For the text-containing cell, return its midpoint in (X, Y) coordinate format. 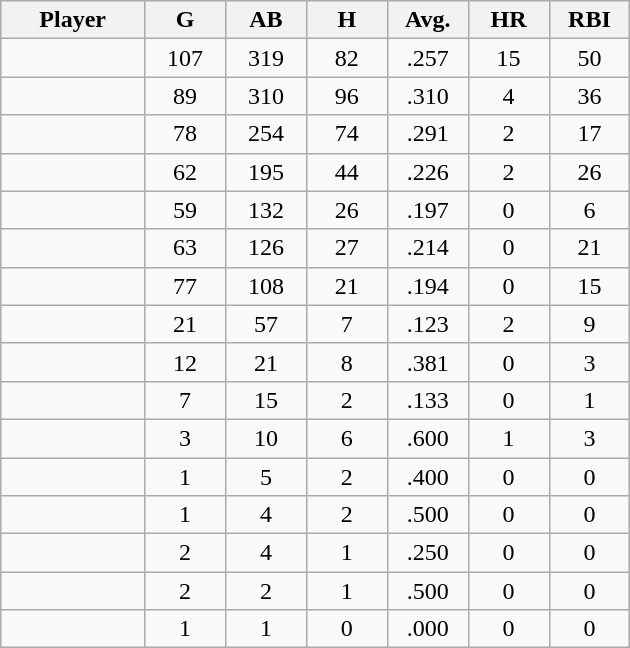
82 (346, 58)
50 (590, 58)
.000 (428, 629)
27 (346, 248)
.194 (428, 286)
10 (266, 438)
59 (186, 210)
.133 (428, 400)
57 (266, 324)
9 (590, 324)
44 (346, 172)
.214 (428, 248)
78 (186, 134)
12 (186, 362)
.226 (428, 172)
Player (73, 20)
5 (266, 477)
132 (266, 210)
.381 (428, 362)
.400 (428, 477)
62 (186, 172)
RBI (590, 20)
254 (266, 134)
.310 (428, 96)
108 (266, 286)
107 (186, 58)
AB (266, 20)
.123 (428, 324)
.257 (428, 58)
74 (346, 134)
126 (266, 248)
319 (266, 58)
89 (186, 96)
G (186, 20)
310 (266, 96)
96 (346, 96)
36 (590, 96)
63 (186, 248)
.197 (428, 210)
.600 (428, 438)
17 (590, 134)
77 (186, 286)
.250 (428, 553)
8 (346, 362)
Avg. (428, 20)
.291 (428, 134)
195 (266, 172)
HR (508, 20)
H (346, 20)
